Find where the given text appears and provide that cell's center as (X, Y) coordinate. 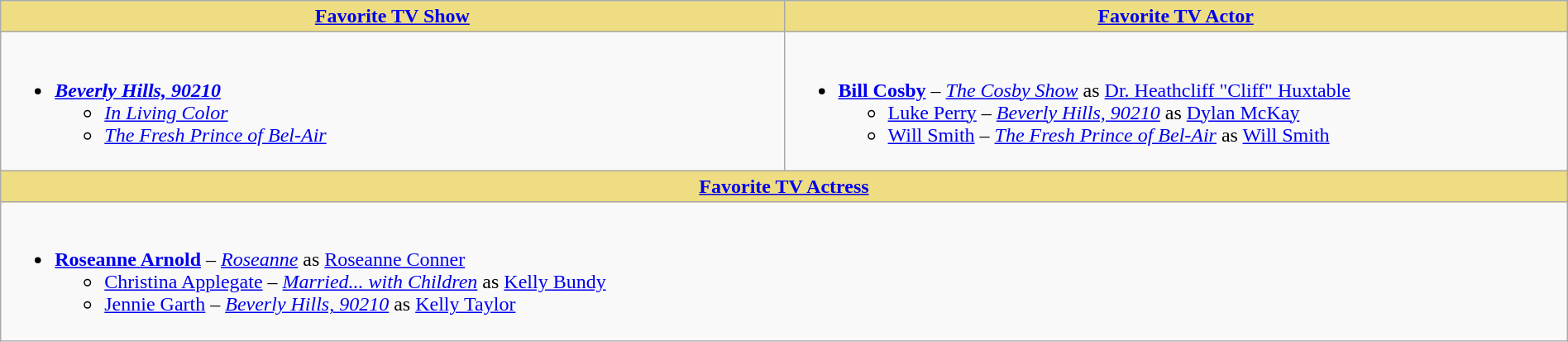
Favorite TV Actor (1176, 17)
Favorite TV Actress (784, 186)
Beverly Hills, 90210In Living ColorThe Fresh Prince of Bel-Air (392, 101)
Favorite TV Show (392, 17)
